Determine the (x, y) coordinate at the center of the cell enclosing the given text.  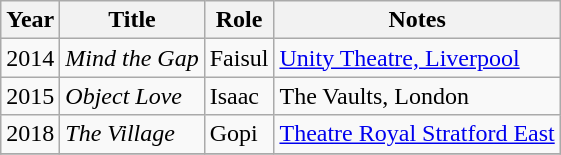
Faisul (239, 58)
Notes (417, 20)
Role (239, 20)
The Vaults, London (417, 96)
Title (132, 20)
2014 (30, 58)
Theatre Royal Stratford East (417, 134)
2015 (30, 96)
Isaac (239, 96)
The Village (132, 134)
Mind the Gap (132, 58)
Year (30, 20)
Unity Theatre, Liverpool (417, 58)
Gopi (239, 134)
Object Love (132, 96)
2018 (30, 134)
